From the cell containing the given text, extract its center point as (x, y) coordinate. 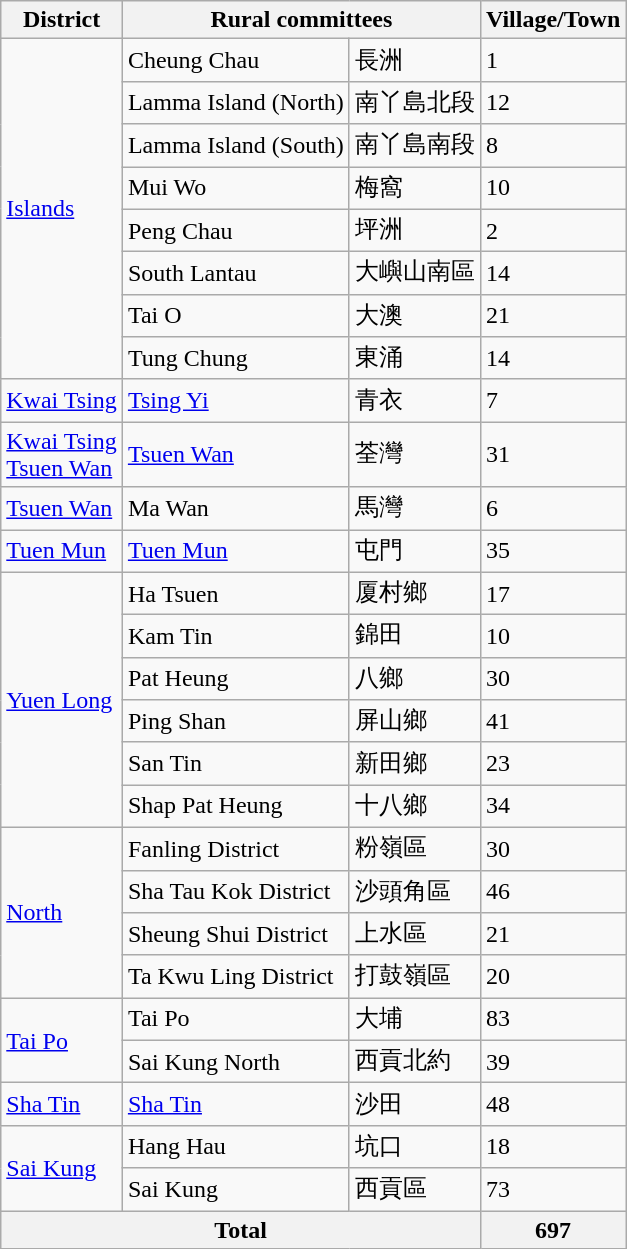
八鄉 (414, 678)
South Lantau (236, 274)
厦村鄉 (414, 594)
Sha Tau Kok District (236, 892)
34 (552, 806)
83 (552, 1020)
Kam Tin (236, 636)
Ma Wan (236, 508)
Tai O (236, 316)
46 (552, 892)
Tsing Yi (236, 400)
8 (552, 146)
Ta Kwu Ling District (236, 976)
North (62, 912)
Sheung Shui District (236, 934)
打鼓嶺區 (414, 976)
Ping Shan (236, 722)
35 (552, 552)
梅窩 (414, 188)
23 (552, 764)
Shap Pat Heung (236, 806)
1 (552, 60)
大埔 (414, 1020)
Lamma Island (North) (236, 102)
39 (552, 1062)
大澳 (414, 316)
錦田 (414, 636)
Rural committees (301, 20)
Village/Town (552, 20)
Kwai TsingTsuen Wan (62, 454)
Hang Hau (236, 1146)
San Tin (236, 764)
Total (241, 1229)
District (62, 20)
Yuen Long (62, 700)
大嶼山南區 (414, 274)
Pat Heung (236, 678)
十八鄉 (414, 806)
荃灣 (414, 454)
Ha Tsuen (236, 594)
41 (552, 722)
73 (552, 1190)
20 (552, 976)
馬灣 (414, 508)
Cheung Chau (236, 60)
6 (552, 508)
48 (552, 1104)
西貢北約 (414, 1062)
南丫島北段 (414, 102)
Islands (62, 209)
Lamma Island (South) (236, 146)
Fanling District (236, 848)
東涌 (414, 358)
12 (552, 102)
上水區 (414, 934)
Tung Chung (236, 358)
屯門 (414, 552)
長洲 (414, 60)
Sai Kung North (236, 1062)
Peng Chau (236, 230)
南丫島南段 (414, 146)
2 (552, 230)
17 (552, 594)
新田鄉 (414, 764)
7 (552, 400)
697 (552, 1229)
屏山鄉 (414, 722)
坑口 (414, 1146)
沙頭角區 (414, 892)
粉嶺區 (414, 848)
31 (552, 454)
18 (552, 1146)
沙田 (414, 1104)
西貢區 (414, 1190)
Kwai Tsing (62, 400)
Mui Wo (236, 188)
坪洲 (414, 230)
青衣 (414, 400)
